Output the [x, y] coordinate of the center of the cell containing the given text.  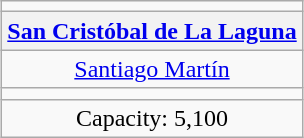
San Cristóbal de La Laguna [152, 31]
Santiago Martín [152, 69]
Capacity: 5,100 [152, 118]
